Identify which cell holds the provided text, then report its (X, Y) central coordinate. 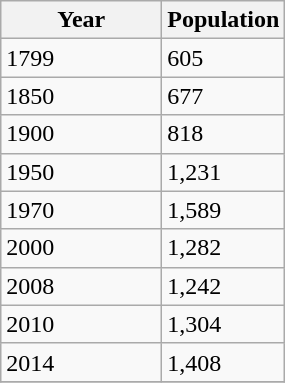
1799 (82, 58)
Population (224, 20)
1,589 (224, 210)
1,242 (224, 286)
2010 (82, 324)
1950 (82, 172)
2000 (82, 248)
1900 (82, 134)
2008 (82, 286)
1,408 (224, 362)
677 (224, 96)
1970 (82, 210)
1,304 (224, 324)
605 (224, 58)
1,231 (224, 172)
Year (82, 20)
2014 (82, 362)
1,282 (224, 248)
1850 (82, 96)
818 (224, 134)
